Scan for the cell matching the given text and deliver its [X, Y] coordinate at center. 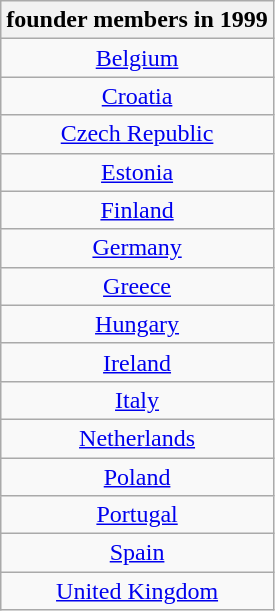
Germany [138, 248]
Poland [138, 477]
Ireland [138, 362]
Croatia [138, 96]
Portugal [138, 515]
Finland [138, 210]
founder members in 1999 [138, 20]
Czech Republic [138, 134]
Spain [138, 553]
Greece [138, 286]
Italy [138, 400]
Netherlands [138, 438]
United Kingdom [138, 591]
Estonia [138, 172]
Belgium [138, 58]
Hungary [138, 324]
